Extract the (x, y) coordinate from the center of the cell holding the provided text.  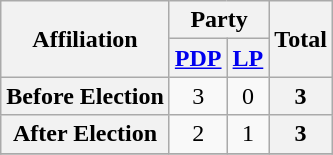
Before Election (86, 96)
Affiliation (86, 39)
Party (218, 20)
Total (301, 39)
After Election (86, 134)
LP (248, 58)
1 (248, 134)
0 (248, 96)
2 (198, 134)
PDP (198, 58)
